Extract the (X, Y) coordinate from the center of the cell holding the provided text.  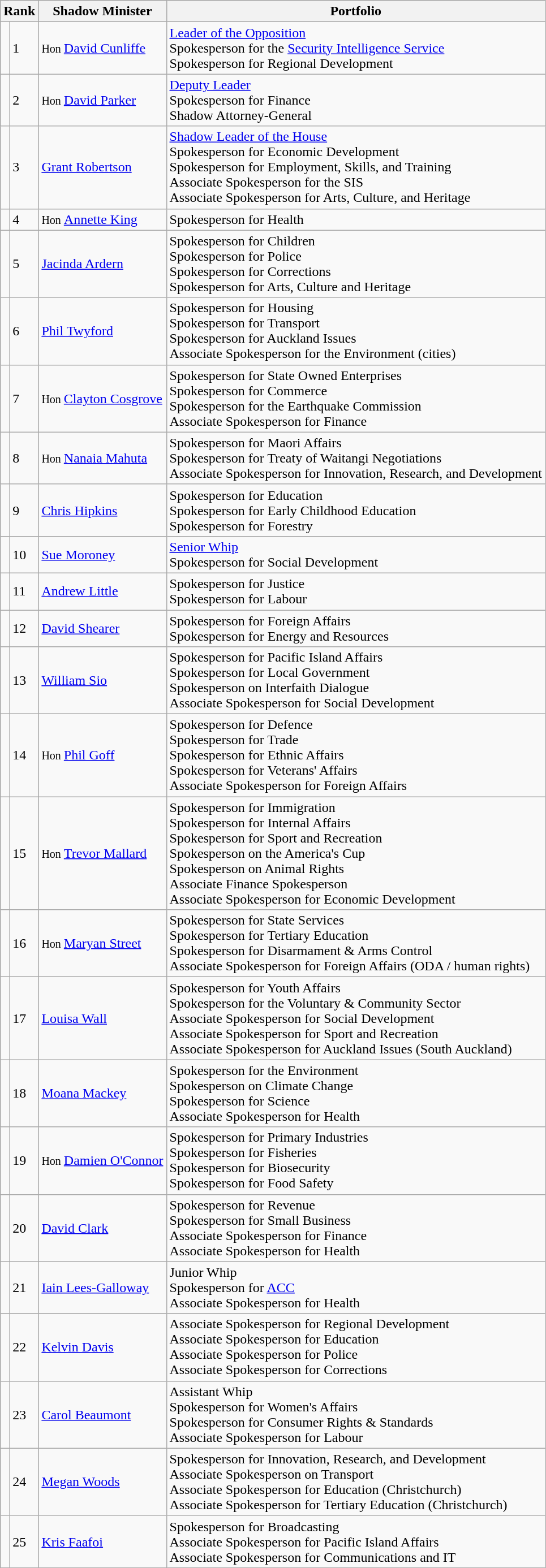
7 (24, 398)
5 (24, 264)
13 (24, 681)
Kris Faafoi (102, 1541)
Junior WhipSpokesperson for ACCAssociate Spokesperson for Health (356, 1288)
Assistant WhipSpokesperson for Women's AffairsSpokesperson for Consumer Rights & Standards Associate Spokesperson for Labour (356, 1415)
19 (24, 1160)
4 (24, 219)
Spokesperson for EducationSpokesperson for Early Childhood EducationSpokesperson for Forestry (356, 510)
Spokesperson for JusticeSpokesperson for Labour (356, 591)
2 (24, 100)
14 (24, 755)
Spokesperson for Maori AffairsSpokesperson for Treaty of Waitangi NegotiationsAssociate Spokesperson for Innovation, Research, and Development (356, 458)
Spokesperson for State Owned EnterprisesSpokesperson for CommerceSpokesperson for the Earthquake CommissionAssociate Spokesperson for Finance (356, 398)
Spokesperson for HousingSpokesperson for TransportSpokesperson for Auckland IssuesAssociate Spokesperson for the Environment (cities) (356, 331)
1 (24, 48)
Portfolio (356, 11)
Leader of the OppositionSpokesperson for the Security Intelligence ServiceSpokesperson for Regional Development (356, 48)
9 (24, 510)
Hon Maryan Street (102, 943)
Megan Woods (102, 1481)
15 (24, 853)
8 (24, 458)
Deputy LeaderSpokesperson for FinanceShadow Attorney-General (356, 100)
Kelvin Davis (102, 1347)
Senior WhipSpokesperson for Social Development (356, 554)
11 (24, 591)
Hon Phil Goff (102, 755)
Hon Trevor Mallard (102, 853)
Rank (19, 11)
3 (24, 167)
Hon Annette King (102, 219)
10 (24, 554)
David Shearer (102, 628)
21 (24, 1288)
Carol Beaumont (102, 1415)
22 (24, 1347)
17 (24, 1018)
Spokesperson for ChildrenSpokesperson for PoliceSpokesperson for CorrectionsSpokesperson for Arts, Culture and Heritage (356, 264)
Chris Hipkins (102, 510)
Andrew Little (102, 591)
12 (24, 628)
Hon David Parker (102, 100)
Hon Nanaia Mahuta (102, 458)
6 (24, 331)
Shadow Minister (102, 11)
Grant Robertson (102, 167)
Spokesperson for Primary IndustriesSpokesperson for FisheriesSpokesperson for BiosecuritySpokesperson for Food Safety (356, 1160)
Moana Mackey (102, 1094)
23 (24, 1415)
Spokesperson for the EnvironmentSpokesperson on Climate ChangeSpokesperson for ScienceAssociate Spokesperson for Health (356, 1094)
Phil Twyford (102, 331)
Spokesperson for Foreign AffairsSpokesperson for Energy and Resources (356, 628)
25 (24, 1541)
David Clark (102, 1228)
Louisa Wall (102, 1018)
Spokesperson for BroadcastingAssociate Spokesperson for Pacific Island AffairsAssociate Spokesperson for Communications and IT (356, 1541)
Spokesperson for RevenueSpokesperson for Small BusinessAssociate Spokesperson for FinanceAssociate Spokesperson for Health (356, 1228)
Sue Moroney (102, 554)
Hon Damien O'Connor (102, 1160)
24 (24, 1481)
Hon Clayton Cosgrove (102, 398)
William Sio (102, 681)
Iain Lees-Galloway (102, 1288)
20 (24, 1228)
Spokesperson for Health (356, 219)
16 (24, 943)
Hon David Cunliffe (102, 48)
Jacinda Ardern (102, 264)
18 (24, 1094)
